Locate the cell with the specified text and output its (x, y) center coordinate. 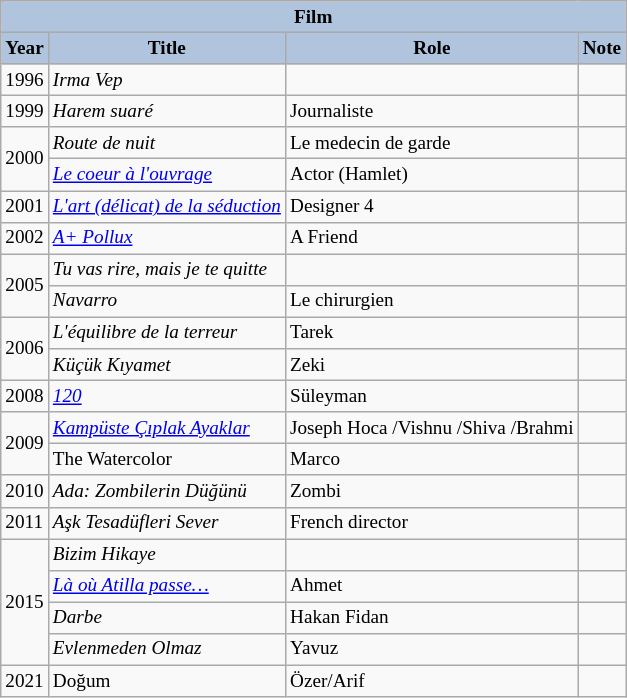
Designer 4 (432, 206)
A Friend (432, 238)
Küçük Kıyamet (166, 365)
Le chirurgien (432, 301)
Navarro (166, 301)
Actor (Hamlet) (432, 175)
2001 (25, 206)
Year (25, 48)
2010 (25, 491)
Le medecin de garde (432, 143)
Zeki (432, 365)
L'art (délicat) de la séduction (166, 206)
Süleyman (432, 396)
Joseph Hoca /Vishnu /Shiva /Brahmi (432, 428)
Ada: Zombilerin Düğünü (166, 491)
French director (432, 523)
120 (166, 396)
2002 (25, 238)
2000 (25, 158)
1996 (25, 80)
2009 (25, 444)
Film (314, 17)
Tu vas rire, mais je te quitte (166, 270)
Harem suaré (166, 111)
Hakan Fidan (432, 618)
Bizim Hikaye (166, 554)
Zombi (432, 491)
Role (432, 48)
Marco (432, 460)
Note (602, 48)
Ahmet (432, 586)
Özer/Arif (432, 681)
Tarek (432, 333)
2005 (25, 286)
Aşk Tesadüfleri Sever (166, 523)
2008 (25, 396)
2021 (25, 681)
Là où Atilla passe… (166, 586)
Yavuz (432, 649)
Le coeur à l'ouvrage (166, 175)
2015 (25, 602)
Doğum (166, 681)
Route de nuit (166, 143)
Kampüste Çıplak Ayaklar (166, 428)
A+ Pollux (166, 238)
2006 (25, 348)
L'équilibre de la terreur (166, 333)
Title (166, 48)
The Watercolor (166, 460)
Evlenmeden Olmaz (166, 649)
1999 (25, 111)
2011 (25, 523)
Journaliste (432, 111)
Darbe (166, 618)
Irma Vep (166, 80)
